Detect which cell encompasses the target text, then output its [x, y] center coordinate. 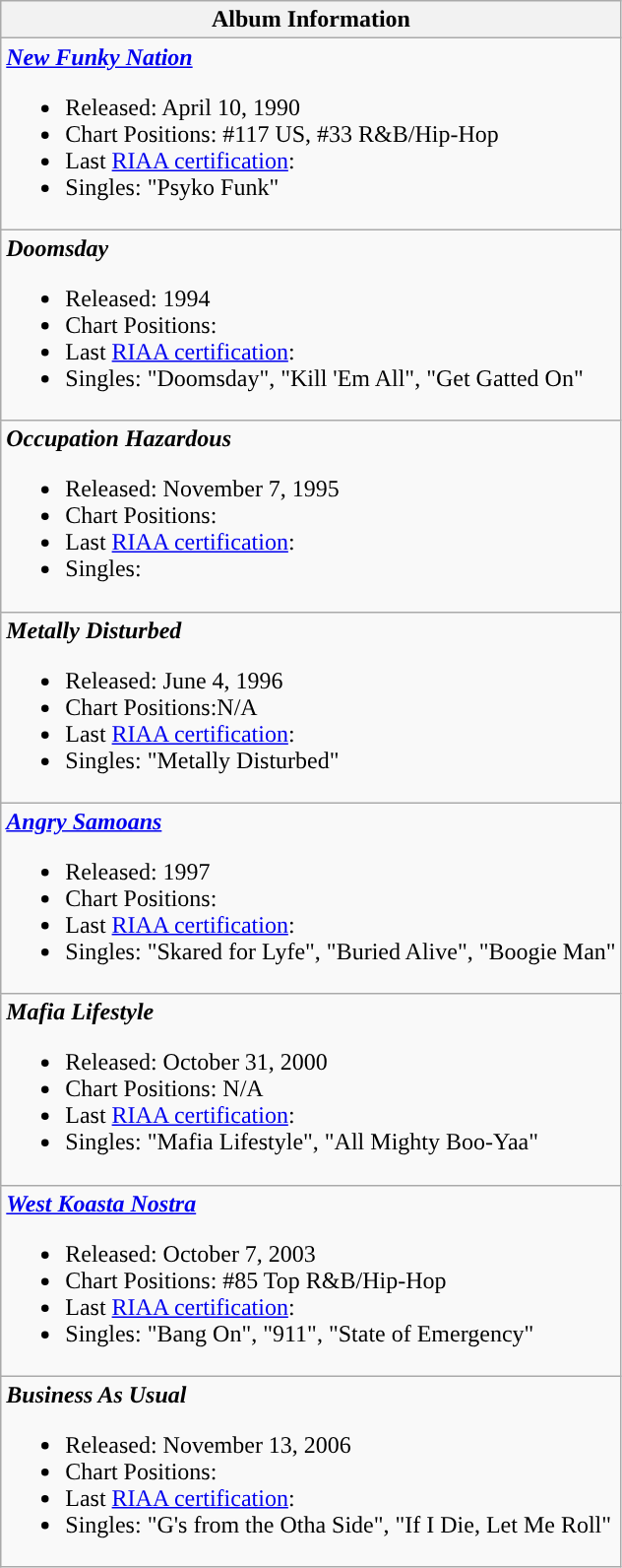
Album Information [311, 20]
Angry SamoansReleased: 1997Chart Positions:Last RIAA certification:Singles: "Skared for Lyfe", "Buried Alive", "Boogie Man" [311, 898]
Occupation Hazardous Released: November 7, 1995Chart Positions:Last RIAA certification:Singles: [311, 516]
DoomsdayReleased: 1994Chart Positions:Last RIAA certification:Singles: "Doomsday", "Kill 'Em All", "Get Gatted On" [311, 325]
New Funky NationReleased: April 10, 1990Chart Positions: #117 US, #33 R&B/Hip-HopLast RIAA certification:Singles: "Psyko Funk" [311, 134]
Mafia Lifestyle Released: October 31, 2000Chart Positions: N/ALast RIAA certification:Singles: "Mafia Lifestyle", "All Mighty Boo-Yaa" [311, 1089]
Metally Disturbed Released: June 4, 1996Chart Positions:N/ALast RIAA certification:Singles: "Metally Disturbed" [311, 707]
Business As Usual Released: November 13, 2006Chart Positions:Last RIAA certification:Singles: "G's from the Otha Side", "If I Die, Let Me Roll" [311, 1471]
